Locate the cell with the specified text and output its (x, y) center coordinate. 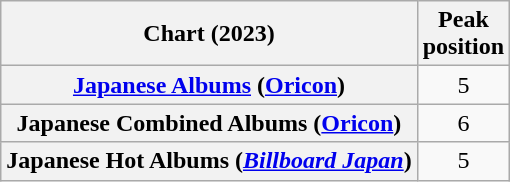
6 (463, 123)
Japanese Combined Albums (Oricon) (209, 123)
Japanese Albums (Oricon) (209, 85)
Chart (2023) (209, 34)
Japanese Hot Albums (Billboard Japan) (209, 161)
Peakposition (463, 34)
